Determine the [X, Y] coordinate at the center of the cell enclosing the given text.  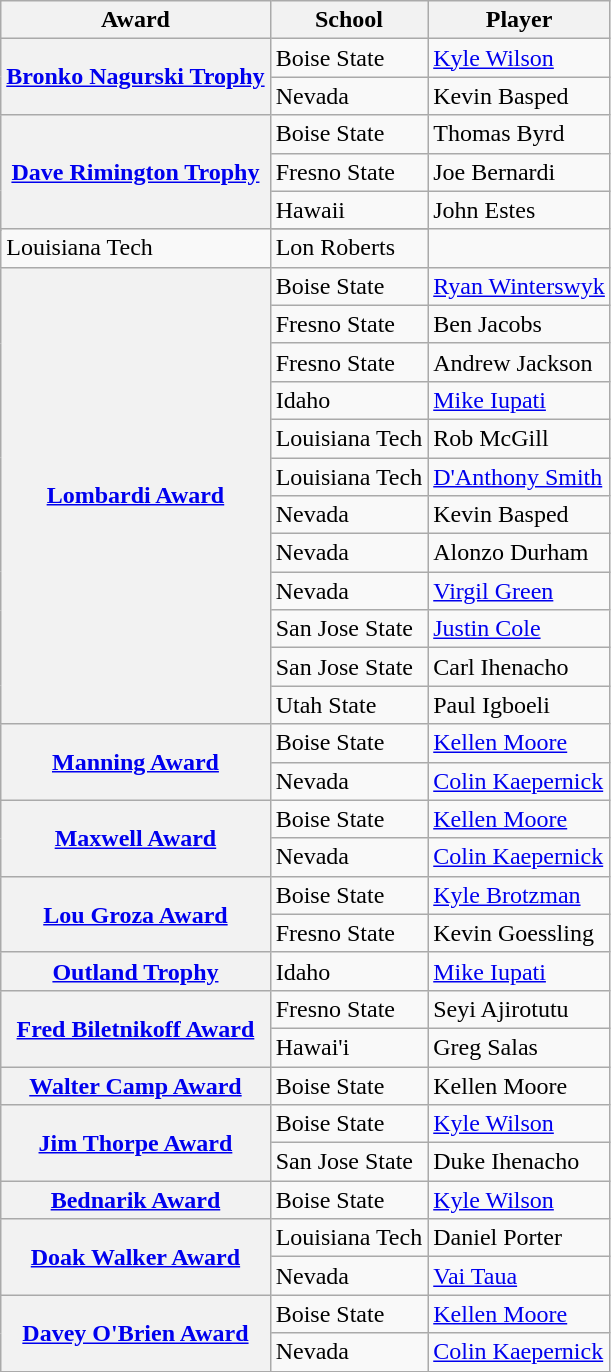
Walter Camp Award [136, 1085]
Dave Rimington Trophy [136, 172]
Lou Groza Award [136, 914]
Vai Taua [520, 1276]
Davey O'Brien Award [136, 1333]
Player [520, 20]
Award [136, 20]
Daniel Porter [520, 1238]
Alonzo Durham [520, 553]
Carl Ihenacho [520, 667]
Doak Walker Award [136, 1257]
Bednarik Award [136, 1200]
Thomas Byrd [520, 134]
Justin Cole [520, 629]
Maxwell Award [136, 838]
Lon Roberts [349, 248]
Seyi Ajirotutu [520, 1009]
Rob McGill [520, 438]
Kevin Goessling [520, 933]
D'Anthony Smith [520, 477]
Hawaii [349, 210]
Ben Jacobs [520, 324]
Duke Ihenacho [520, 1162]
Kyle Brotzman [520, 895]
School [349, 20]
Manning Award [136, 762]
Hawai'i [349, 1047]
John Estes [520, 210]
Lombardi Award [136, 496]
Bronko Nagurski Trophy [136, 77]
Outland Trophy [136, 971]
Greg Salas [520, 1047]
Paul Igboeli [520, 705]
Joe Bernardi [520, 172]
Ryan Winterswyk [520, 286]
Jim Thorpe Award [136, 1143]
Utah State [349, 705]
Andrew Jackson [520, 362]
Virgil Green [520, 591]
Fred Biletnikoff Award [136, 1028]
